Provide the (x, y) coordinate of the cell's center where the given text is located.  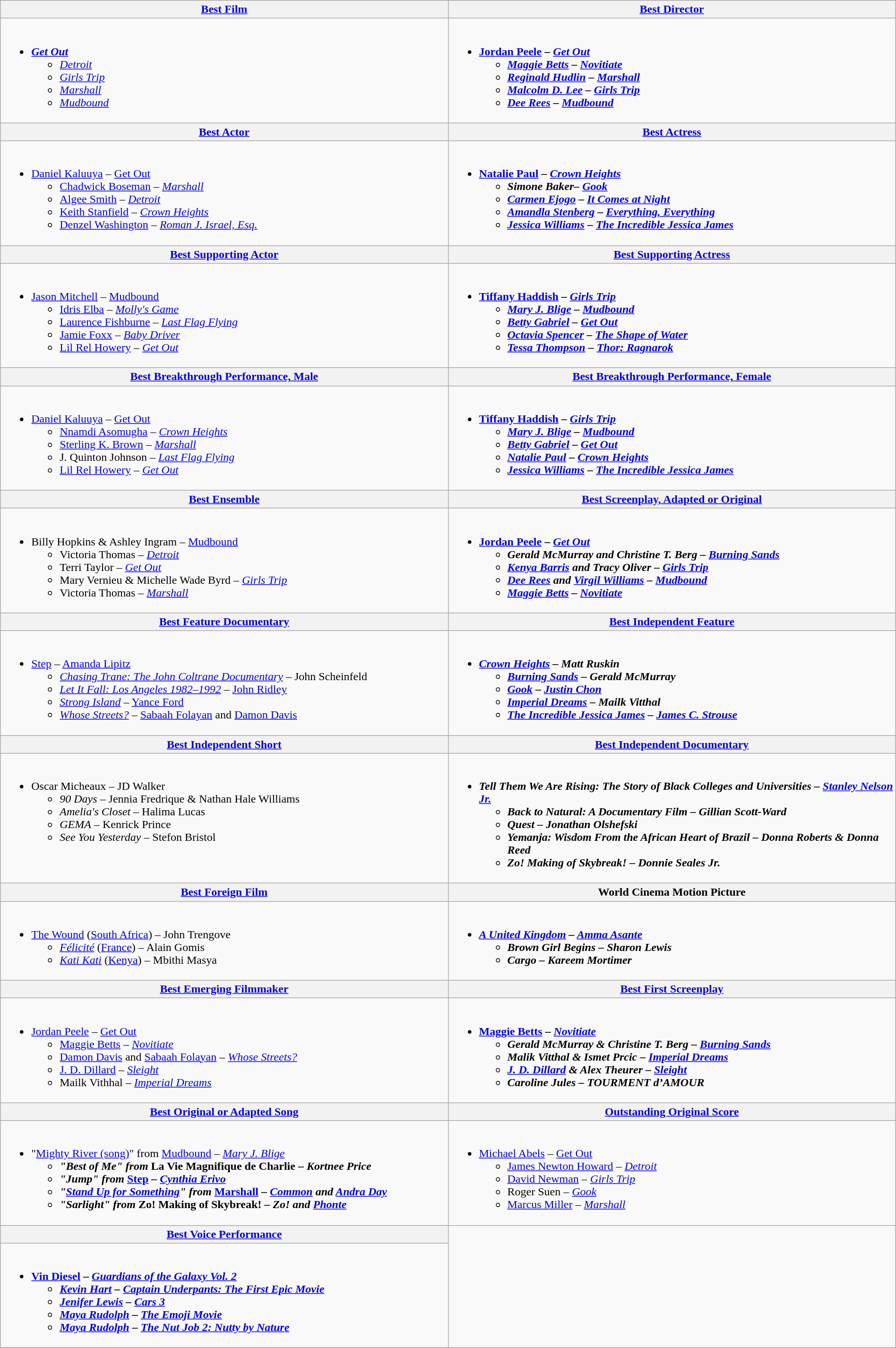
Best Director (672, 9)
Best Emerging Filmmaker (224, 989)
A United Kingdom – Amma AsanteBrown Girl Begins – Sharon LewisCargo – Kareem Mortimer (672, 941)
World Cinema Motion Picture (672, 892)
Best Feature Documentary (224, 622)
Best Breakthrough Performance, Male (224, 377)
Best Independent Documentary (672, 744)
Best Foreign Film (224, 892)
Jason Mitchell – MudboundIdris Elba – Molly's GameLaurence Fishburne – Last Flag FlyingJamie Foxx – Baby DriverLil Rel Howery – Get Out (224, 316)
Michael Abels – Get OutJames Newton Howard – DetroitDavid Newman – Girls TripRoger Suen – GookMarcus Miller – Marshall (672, 1173)
Best Original or Adapted Song (224, 1112)
Tiffany Haddish – Girls TripMary J. Blige – MudboundBetty Gabriel – Get OutOctavia Spencer – The Shape of WaterTessa Thompson – Thor: Ragnarok (672, 316)
Jordan Peele – Get OutMaggie Betts – NovitiateReginald Hudlin – MarshallMalcolm D. Lee – Girls TripDee Rees – Mudbound (672, 71)
Best Breakthrough Performance, Female (672, 377)
Best Supporting Actor (224, 254)
Best Independent Feature (672, 622)
Best Film (224, 9)
Best Independent Short (224, 744)
Best First Screenplay (672, 989)
Get OutDetroitGirls TripMarshallMudbound (224, 71)
Best Voice Performance (224, 1234)
Daniel Kaluuya – Get OutNnamdi Asomugha – Crown HeightsSterling K. Brown – MarshallJ. Quinton Johnson – Last Flag FlyingLil Rel Howery – Get Out (224, 438)
The Wound (South Africa) – John TrengoveFélicité (France) – Alain GomisKati Kati (Kenya) – Mbithi Masya (224, 941)
Best Ensemble (224, 499)
Outstanding Original Score (672, 1112)
Best Actress (672, 132)
Best Supporting Actress (672, 254)
Daniel Kaluuya – Get OutChadwick Boseman – MarshallAlgee Smith – DetroitKeith Stanfield – Crown HeightsDenzel Washington – Roman J. Israel, Esq. (224, 193)
Best Screenplay, Adapted or Original (672, 499)
Jordan Peele – Get OutMaggie Betts – NovitiateDamon Davis and Sabaah Folayan – Whose Streets?J. D. Dillard – SleightMailk Vithhal – Imperial Dreams (224, 1050)
Best Actor (224, 132)
